Capture the cell that displays the provided text and extract its [X, Y] central coordinate. 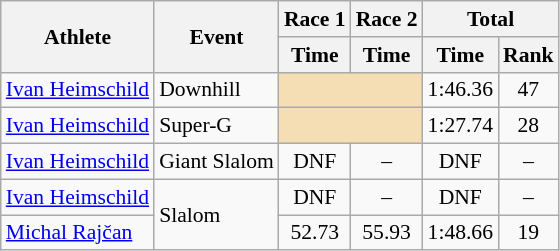
52.73 [315, 233]
Total [491, 19]
Race 2 [387, 19]
Race 1 [315, 19]
55.93 [387, 233]
Super-G [216, 126]
Event [216, 36]
Slalom [216, 214]
1:48.66 [460, 233]
Giant Slalom [216, 162]
Michal Rajčan [78, 233]
19 [528, 233]
Downhill [216, 90]
47 [528, 90]
1:46.36 [460, 90]
28 [528, 126]
Athlete [78, 36]
Rank [528, 55]
1:27.74 [460, 126]
